Return the (x, y) coordinate for the center point of the cell that contains the specified text.  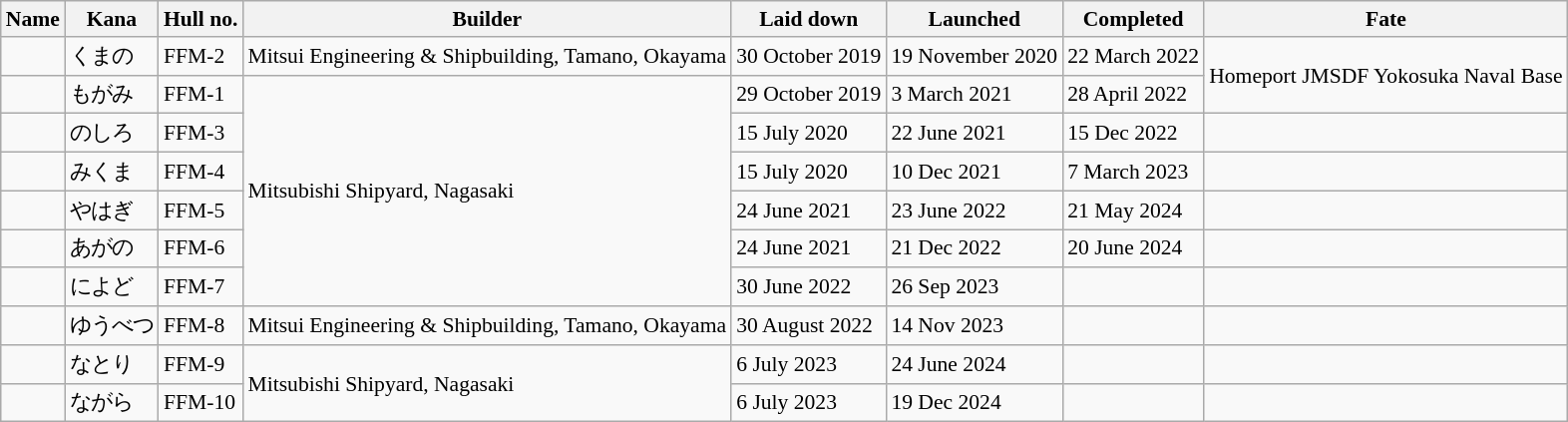
28 April 2022 (1133, 94)
23 June 2022 (974, 210)
もがみ (112, 94)
14 Nov 2023 (974, 325)
FFM-3 (201, 134)
Completed (1133, 19)
Hull no. (201, 19)
26 Sep 2023 (974, 287)
20 June 2024 (1133, 249)
あがの (112, 249)
FFM-8 (201, 325)
Laid down (808, 19)
FFM-9 (201, 365)
10 Dec 2021 (974, 172)
22 June 2021 (974, 134)
24 June 2024 (974, 365)
30 October 2019 (808, 56)
みくま (112, 172)
21 Dec 2022 (974, 249)
3 March 2021 (974, 94)
Name (33, 19)
Homeport JMSDF Yokosuka Naval Base (1385, 76)
FFM-10 (201, 403)
19 Dec 2024 (974, 403)
くまの (112, 56)
やはぎ (112, 210)
7 March 2023 (1133, 172)
FFM-7 (201, 287)
FFM-4 (201, 172)
30 August 2022 (808, 325)
ゆうべつ (112, 325)
なとり (112, 365)
ながら (112, 403)
21 May 2024 (1133, 210)
Launched (974, 19)
のしろ (112, 134)
Builder (487, 19)
30 June 2022 (808, 287)
29 October 2019 (808, 94)
Fate (1385, 19)
FFM-1 (201, 94)
FFM-2 (201, 56)
19 November 2020 (974, 56)
22 March 2022 (1133, 56)
Kana (112, 19)
によど (112, 287)
FFM-5 (201, 210)
FFM-6 (201, 249)
15 Dec 2022 (1133, 134)
